Find where the given text appears and provide that cell's center as (X, Y) coordinate. 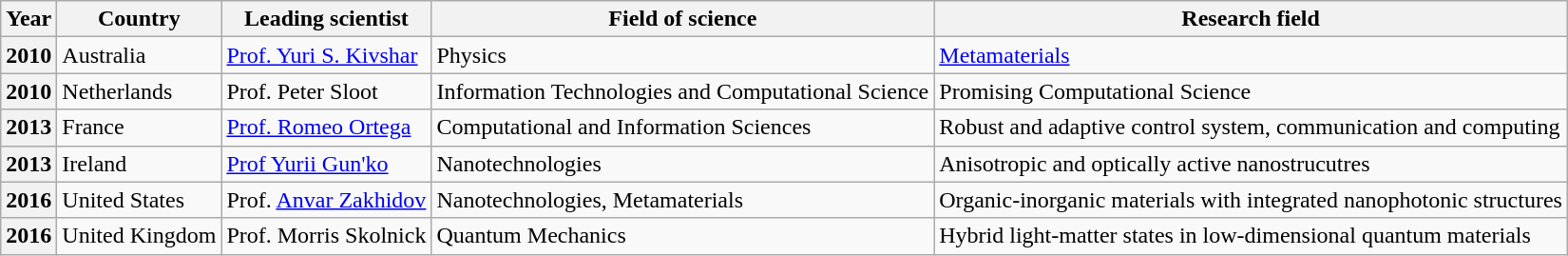
Country (139, 19)
Quantum Mechanics (682, 236)
Nanotechnologies (682, 164)
Hybrid light-matter states in low-dimensional quantum materials (1251, 236)
Organic-inorganic materials with integrated nanophotonic structures (1251, 200)
Field of science (682, 19)
Promising Computational Science (1251, 91)
Prof. Anvar Zakhidov (327, 200)
Metamaterials (1251, 55)
Computational and Information Sciences (682, 128)
Prof. Morris Skolnick (327, 236)
Prof. Romeo Ortega (327, 128)
Leading scientist (327, 19)
Robust and adaptive control system, communication and computing (1251, 128)
Information Technologies and Computational Science (682, 91)
Research field (1251, 19)
France (139, 128)
United States (139, 200)
Prof. Peter Sloot (327, 91)
Prof. Yuri S. Kivshar (327, 55)
Netherlands (139, 91)
Australia (139, 55)
Physics (682, 55)
Anisotropic and optically active nanostrucutres (1251, 164)
Year (29, 19)
Ireland (139, 164)
Nanotechnologies, Metamaterials (682, 200)
Prof Yurii Gun'ko (327, 164)
United Kingdom (139, 236)
